Detect which cell encompasses the target text, then output its (X, Y) center coordinate. 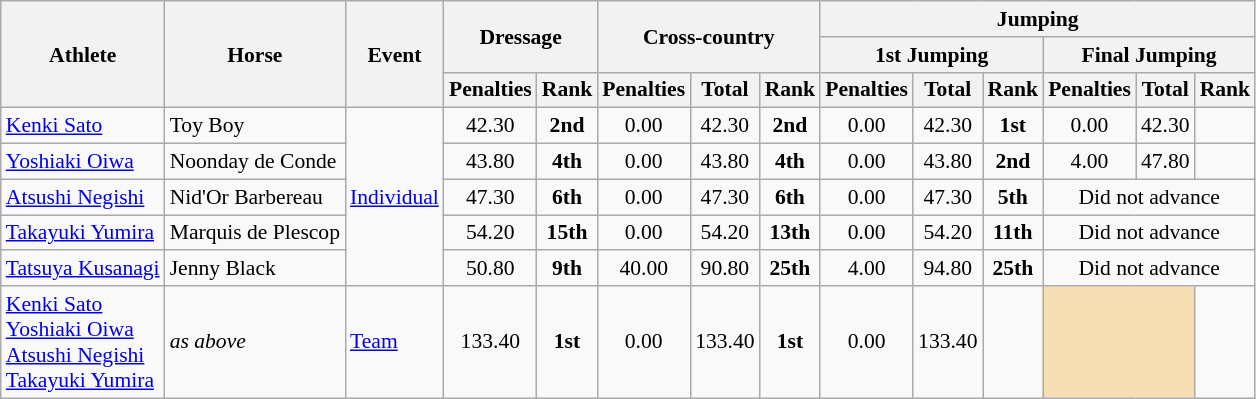
15th (568, 233)
Atsushi Negishi (83, 197)
Horse (255, 54)
Team (394, 342)
9th (568, 269)
Kenki SatoYoshiaki OiwaAtsushi NegishiTakayuki Yumira (83, 342)
Takayuki Yumira (83, 233)
Athlete (83, 54)
5th (1014, 197)
Cross-country (708, 36)
Individual (394, 197)
Jumping (1038, 19)
Dressage (520, 36)
90.80 (724, 269)
Noonday de Conde (255, 162)
50.80 (490, 269)
Event (394, 54)
as above (255, 342)
Kenki Sato (83, 126)
Yoshiaki Oiwa (83, 162)
1st Jumping (932, 55)
40.00 (644, 269)
13th (790, 233)
11th (1014, 233)
Jenny Black (255, 269)
94.80 (948, 269)
Toy Boy (255, 126)
Marquis de Plescop (255, 233)
Tatsuya Kusanagi (83, 269)
Final Jumping (1149, 55)
Nid'Or Barbereau (255, 197)
47.80 (1166, 162)
